For the text-containing cell, return its midpoint in [x, y] coordinate format. 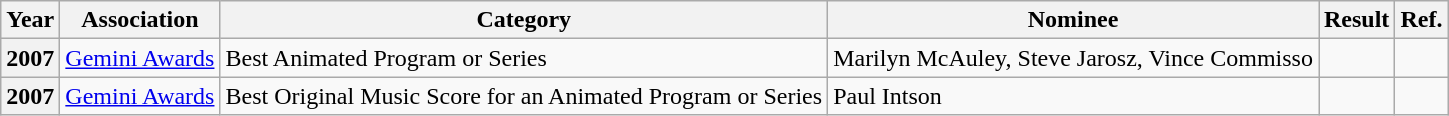
Best Animated Program or Series [524, 58]
Category [524, 20]
Year [30, 20]
Result [1356, 20]
Paul Intson [1074, 96]
Association [140, 20]
Nominee [1074, 20]
Ref. [1422, 20]
Marilyn McAuley, Steve Jarosz, Vince Commisso [1074, 58]
Best Original Music Score for an Animated Program or Series [524, 96]
